Return [X, Y] of the center of cell containing provided text 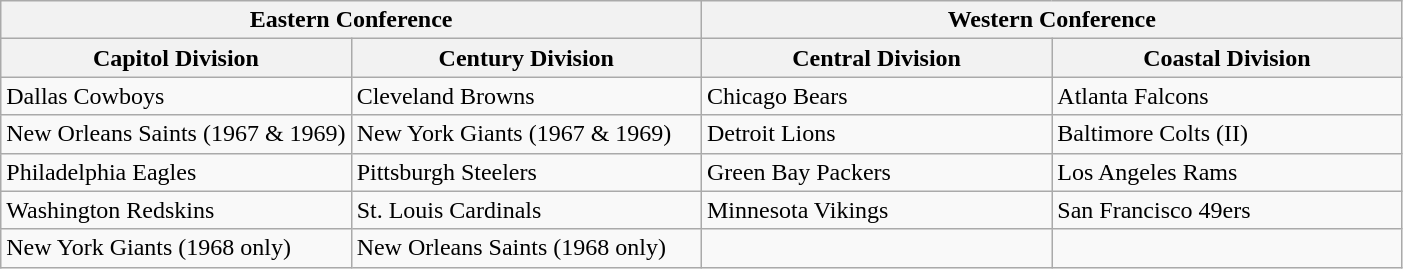
St. Louis Cardinals [526, 210]
New York Giants (1967 & 1969) [526, 134]
New Orleans Saints (1968 only) [526, 248]
Washington Redskins [176, 210]
Capitol Division [176, 58]
Green Bay Packers [876, 172]
San Francisco 49ers [1227, 210]
Los Angeles Rams [1227, 172]
Detroit Lions [876, 134]
Eastern Conference [352, 20]
Pittsburgh Steelers [526, 172]
Minnesota Vikings [876, 210]
Western Conference [1052, 20]
Baltimore Colts (II) [1227, 134]
New York Giants (1968 only) [176, 248]
Coastal Division [1227, 58]
New Orleans Saints (1967 & 1969) [176, 134]
Cleveland Browns [526, 96]
Century Division [526, 58]
Philadelphia Eagles [176, 172]
Chicago Bears [876, 96]
Atlanta Falcons [1227, 96]
Dallas Cowboys [176, 96]
Central Division [876, 58]
